Identify which cell holds the provided text, then report its [X, Y] central coordinate. 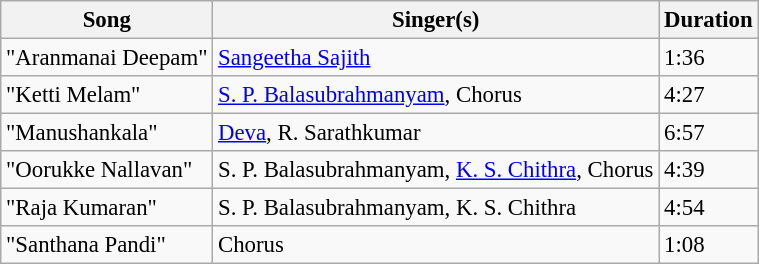
"Raja Kumaran" [107, 208]
6:57 [708, 133]
Song [107, 20]
"Ketti Melam" [107, 95]
Singer(s) [436, 20]
S. P. Balasubrahmanyam, K. S. Chithra [436, 208]
4:27 [708, 95]
S. P. Balasubrahmanyam, K. S. Chithra, Chorus [436, 170]
"Santhana Pandi" [107, 245]
Deva, R. Sarathkumar [436, 133]
"Oorukke Nallavan" [107, 170]
S. P. Balasubrahmanyam, Chorus [436, 95]
Sangeetha Sajith [436, 58]
Duration [708, 20]
"Manushankala" [107, 133]
"Aranmanai Deepam" [107, 58]
4:39 [708, 170]
1:36 [708, 58]
Chorus [436, 245]
1:08 [708, 245]
4:54 [708, 208]
